Scan for the cell matching the given text and deliver its (X, Y) coordinate at center. 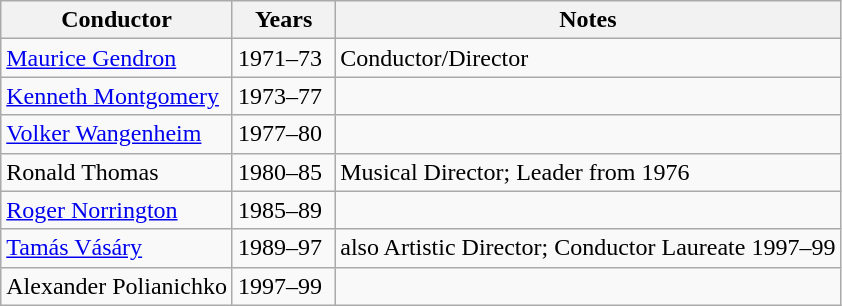
1977–80 (283, 134)
Roger Norrington (117, 210)
Maurice Gendron (117, 58)
1989–97 (283, 248)
Volker Wangenheim (117, 134)
Years (283, 20)
Tamás Vásáry (117, 248)
Conductor (117, 20)
Conductor/Director (588, 58)
1997–99 (283, 286)
Musical Director; Leader from 1976 (588, 172)
Alexander Polianichko (117, 286)
1980–85 (283, 172)
Ronald Thomas (117, 172)
also Artistic Director; Conductor Laureate 1997–99 (588, 248)
1971–73 (283, 58)
1973–77 (283, 96)
Kenneth Montgomery (117, 96)
Notes (588, 20)
1985–89 (283, 210)
